Identify which cell holds the provided text, then report its (X, Y) central coordinate. 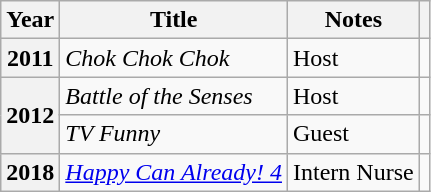
2011 (30, 58)
Happy Can Already! 4 (174, 172)
Guest (354, 134)
Notes (354, 20)
Year (30, 20)
Intern Nurse (354, 172)
Battle of the Senses (174, 96)
TV Funny (174, 134)
2012 (30, 115)
Chok Chok Chok (174, 58)
Title (174, 20)
2018 (30, 172)
